Scan for the cell matching the given text and deliver its (x, y) coordinate at center. 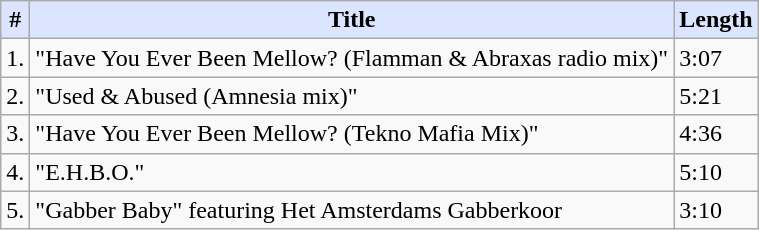
# (16, 20)
"Used & Abused (Amnesia mix)" (352, 96)
2. (16, 96)
"Have You Ever Been Mellow? (Flamman & Abraxas radio mix)" (352, 58)
5. (16, 210)
3. (16, 134)
4. (16, 172)
5:10 (716, 172)
5:21 (716, 96)
"Have You Ever Been Mellow? (Tekno Mafia Mix)" (352, 134)
4:36 (716, 134)
3:10 (716, 210)
1. (16, 58)
3:07 (716, 58)
Length (716, 20)
Title (352, 20)
"Gabber Baby" featuring Het Amsterdams Gabberkoor (352, 210)
"E.H.B.O." (352, 172)
